Find where the given text appears and provide that cell's center as (x, y) coordinate. 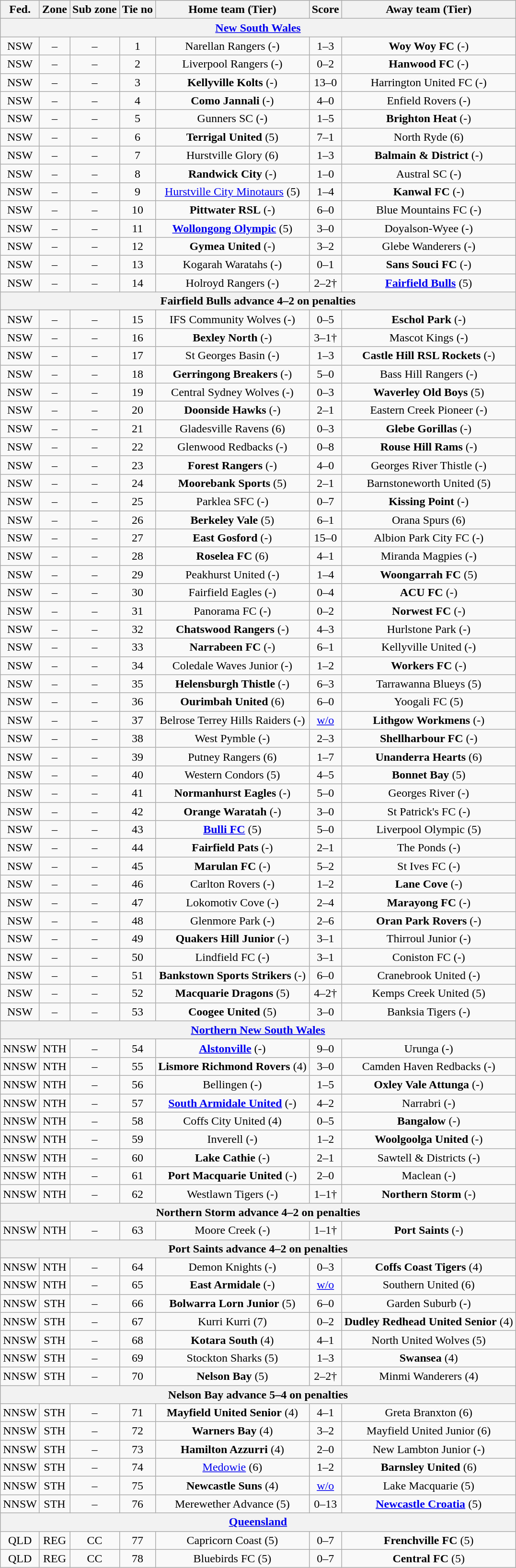
25 (137, 501)
9–0 (325, 1048)
41 (137, 793)
Orange Waratah (-) (233, 812)
70 (137, 1376)
Western Condors (5) (233, 775)
65 (137, 1285)
Oxley Vale Attunga (-) (428, 1084)
71 (137, 1413)
Gerringong Breakers (-) (233, 374)
Medowie (6) (233, 1467)
8 (137, 173)
3–1† (325, 338)
72 (137, 1431)
26 (137, 519)
Northern Storm advance 4–2 on penalties (258, 1212)
15–0 (325, 538)
Norwest FC (-) (428, 611)
Lindfield FC (-) (233, 957)
Bellingen (-) (233, 1084)
Camden Haven Redbacks (-) (428, 1066)
Miranda Magpies (-) (428, 556)
62 (137, 1194)
Barnstoneworth United (5) (428, 483)
Carlton Rovers (-) (233, 884)
Lane Cove (-) (428, 884)
East Gosford (-) (233, 538)
5 (137, 119)
66 (137, 1303)
Georges River (-) (428, 793)
North United Wolves (5) (428, 1340)
73 (137, 1449)
South Armidale United (-) (233, 1103)
ACU FC (-) (428, 593)
2–6 (325, 921)
Marulan FC (-) (233, 866)
Liverpool Olympic (5) (428, 830)
Cranebrook United (-) (428, 975)
Warners Bay (4) (233, 1431)
New South Wales (258, 28)
7–1 (325, 137)
35 (137, 684)
18 (137, 374)
Fed. (20, 10)
Normanhurst Eagles (-) (233, 793)
17 (137, 356)
4–5 (325, 775)
Gladesville Ravens (6) (233, 429)
Workers FC (-) (428, 666)
Glebe Gorillas (-) (428, 429)
Hamilton Azzurri (4) (233, 1449)
55 (137, 1066)
Queensland (258, 1522)
Hanwood FC (-) (428, 64)
48 (137, 921)
Kanwal FC (-) (428, 192)
7 (137, 155)
Greta Branxton (6) (428, 1413)
Narellan Rangers (-) (233, 46)
39 (137, 756)
Harrington United FC (-) (428, 82)
Bangalow (-) (428, 1121)
Glenmore Park (-) (233, 921)
Banksia Tigers (-) (428, 1012)
Kellyville Kolts (-) (233, 82)
27 (137, 538)
Nelson Bay (5) (233, 1376)
Brighton Heat (-) (428, 119)
Bonnet Bay (5) (428, 775)
St Ives FC (-) (428, 866)
Doonside Hawks (-) (233, 410)
Wollongong Olympic (5) (233, 228)
Ourimbah United (6) (233, 702)
West Pymble (-) (233, 738)
Swansea (4) (428, 1358)
21 (137, 429)
Woy Woy FC (-) (428, 46)
2–4 (325, 902)
63 (137, 1230)
Narrabri (-) (428, 1103)
Marayong FC (-) (428, 902)
Como Jannali (-) (233, 101)
74 (137, 1467)
Quakers Hill Junior (-) (233, 939)
Southern United (6) (428, 1285)
Mayfield United Senior (4) (233, 1413)
5–2 (325, 866)
Woolgoolga United (-) (428, 1139)
Doyalson-Wyee (-) (428, 228)
Zone (55, 10)
11 (137, 228)
Bankstown Sports Strikers (-) (233, 975)
61 (137, 1176)
0–4 (325, 593)
Thirroul Junior (-) (428, 939)
Glebe Wanderers (-) (428, 247)
Pittwater RSL (-) (233, 210)
Albion Park City FC (-) (428, 538)
0–8 (325, 447)
Home team (Tier) (233, 10)
Woongarrah FC (5) (428, 575)
Enfield Rovers (-) (428, 101)
Oran Park Rovers (-) (428, 921)
Merewether Advance (5) (233, 1504)
12 (137, 247)
Blue Mountains FC (-) (428, 210)
St Patrick's FC (-) (428, 812)
Bluebirds FC (5) (233, 1558)
9 (137, 192)
Port Macquarie United (-) (233, 1176)
Lismore Richmond Rovers (4) (233, 1066)
Bolwarra Lorn Junior (5) (233, 1303)
0–1 (325, 265)
Sawtell & Districts (-) (428, 1158)
Coffs City United (4) (233, 1121)
45 (137, 866)
East Armidale (-) (233, 1285)
Fairfield Bulls (5) (428, 283)
16 (137, 338)
54 (137, 1048)
Fairfield Pats (-) (233, 848)
Stockton Sharks (5) (233, 1358)
Macquarie Dragons (5) (233, 993)
1 (137, 46)
31 (137, 611)
Helensburgh Thistle (-) (233, 684)
36 (137, 702)
Holroyd Rangers (-) (233, 283)
Moore Creek (-) (233, 1230)
10 (137, 210)
47 (137, 902)
Forest Rangers (-) (233, 465)
Demon Knights (-) (233, 1267)
Parklea SFC (-) (233, 501)
64 (137, 1267)
Terrigal United (5) (233, 137)
Eschol Park (-) (428, 319)
Lake Cathie (-) (233, 1158)
Bexley North (-) (233, 338)
Kotara South (4) (233, 1340)
2–3 (325, 738)
Panorama FC (-) (233, 611)
Alstonville (-) (233, 1048)
75 (137, 1486)
Capricorn Coast (5) (233, 1540)
51 (137, 975)
33 (137, 647)
Central Sydney Wolves (-) (233, 392)
58 (137, 1121)
34 (137, 666)
Tarrawanna Blueys (5) (428, 684)
Urunga (-) (428, 1048)
Georges River Thistle (-) (428, 465)
Central FC (5) (428, 1558)
13 (137, 265)
2 (137, 64)
13–0 (325, 82)
52 (137, 993)
Coniston FC (-) (428, 957)
56 (137, 1084)
Rouse Hill Rams (-) (428, 447)
Lokomotiv Cove (-) (233, 902)
Glenwood Redbacks (-) (233, 447)
Peakhurst United (-) (233, 575)
Eastern Creek Pioneer (-) (428, 410)
Lithgow Workmens (-) (428, 720)
Randwick City (-) (233, 173)
Yoogali FC (5) (428, 702)
Orana Spurs (6) (428, 519)
Chatswood Rangers (-) (233, 629)
Kogarah Waratahs (-) (233, 265)
19 (137, 392)
Mascot Kings (-) (428, 338)
Unanderra Hearts (6) (428, 756)
6 (137, 137)
4–3 (325, 629)
Castle Hill RSL Rockets (-) (428, 356)
Fairfield Eagles (-) (233, 593)
76 (137, 1504)
Belrose Terrey Hills Raiders (-) (233, 720)
Mayfield United Junior (6) (428, 1431)
67 (137, 1321)
24 (137, 483)
43 (137, 830)
Hurlstone Park (-) (428, 629)
1–7 (325, 756)
14 (137, 283)
Frenchville FC (5) (428, 1540)
4–2 (325, 1103)
Berkeley Vale (5) (233, 519)
Shellharbour FC (-) (428, 738)
40 (137, 775)
77 (137, 1540)
4 (137, 101)
69 (137, 1358)
Newcastle Croatia (5) (428, 1504)
Moorebank Sports (5) (233, 483)
Waverley Old Boys (5) (428, 392)
Nelson Bay advance 5–4 on penalties (258, 1395)
Putney Rangers (6) (233, 756)
60 (137, 1158)
Sans Souci FC (-) (428, 265)
Port Saints advance 4–2 on penalties (258, 1249)
Coffs Coast Tigers (4) (428, 1267)
0–13 (325, 1504)
Tie no (137, 10)
North Ryde (6) (428, 137)
Minmi Wanderers (4) (428, 1376)
Score (325, 10)
St Georges Basin (-) (233, 356)
Roselea FC (6) (233, 556)
78 (137, 1558)
15 (137, 319)
1–0 (325, 173)
Northern Storm (-) (428, 1194)
Fairfield Bulls advance 4–2 on penalties (258, 301)
57 (137, 1103)
Port Saints (-) (428, 1230)
6–3 (325, 684)
Gunners SC (-) (233, 119)
49 (137, 939)
Liverpool Rangers (-) (233, 64)
Sub zone (95, 10)
38 (137, 738)
Northern New South Wales (258, 1030)
Kurri Kurri (7) (233, 1321)
22 (137, 447)
42 (137, 812)
32 (137, 629)
28 (137, 556)
Inverell (-) (233, 1139)
New Lambton Junior (-) (428, 1449)
3 (137, 82)
Hurstville City Minotaurs (5) (233, 192)
Balmain & District (-) (428, 155)
Maclean (-) (428, 1176)
4–2† (325, 993)
53 (137, 1012)
Coogee United (5) (233, 1012)
Gymea United (-) (233, 247)
Garden Suburb (-) (428, 1303)
Away team (Tier) (428, 10)
Kellyville United (-) (428, 647)
IFS Community Wolves (-) (233, 319)
Hurstville Glory (6) (233, 155)
44 (137, 848)
Coledale Waves Junior (-) (233, 666)
Kissing Point (-) (428, 501)
20 (137, 410)
Bulli FC (5) (233, 830)
The Ponds (-) (428, 848)
37 (137, 720)
Bass Hill Rangers (-) (428, 374)
68 (137, 1340)
Narrabeen FC (-) (233, 647)
23 (137, 465)
50 (137, 957)
Barnsley United (6) (428, 1467)
Westlawn Tigers (-) (233, 1194)
Austral SC (-) (428, 173)
46 (137, 884)
59 (137, 1139)
Lake Macquarie (5) (428, 1486)
30 (137, 593)
Dudley Redhead United Senior (4) (428, 1321)
29 (137, 575)
Kemps Creek United (5) (428, 993)
Newcastle Suns (4) (233, 1486)
